Capture the cell that displays the provided text and extract its (x, y) central coordinate. 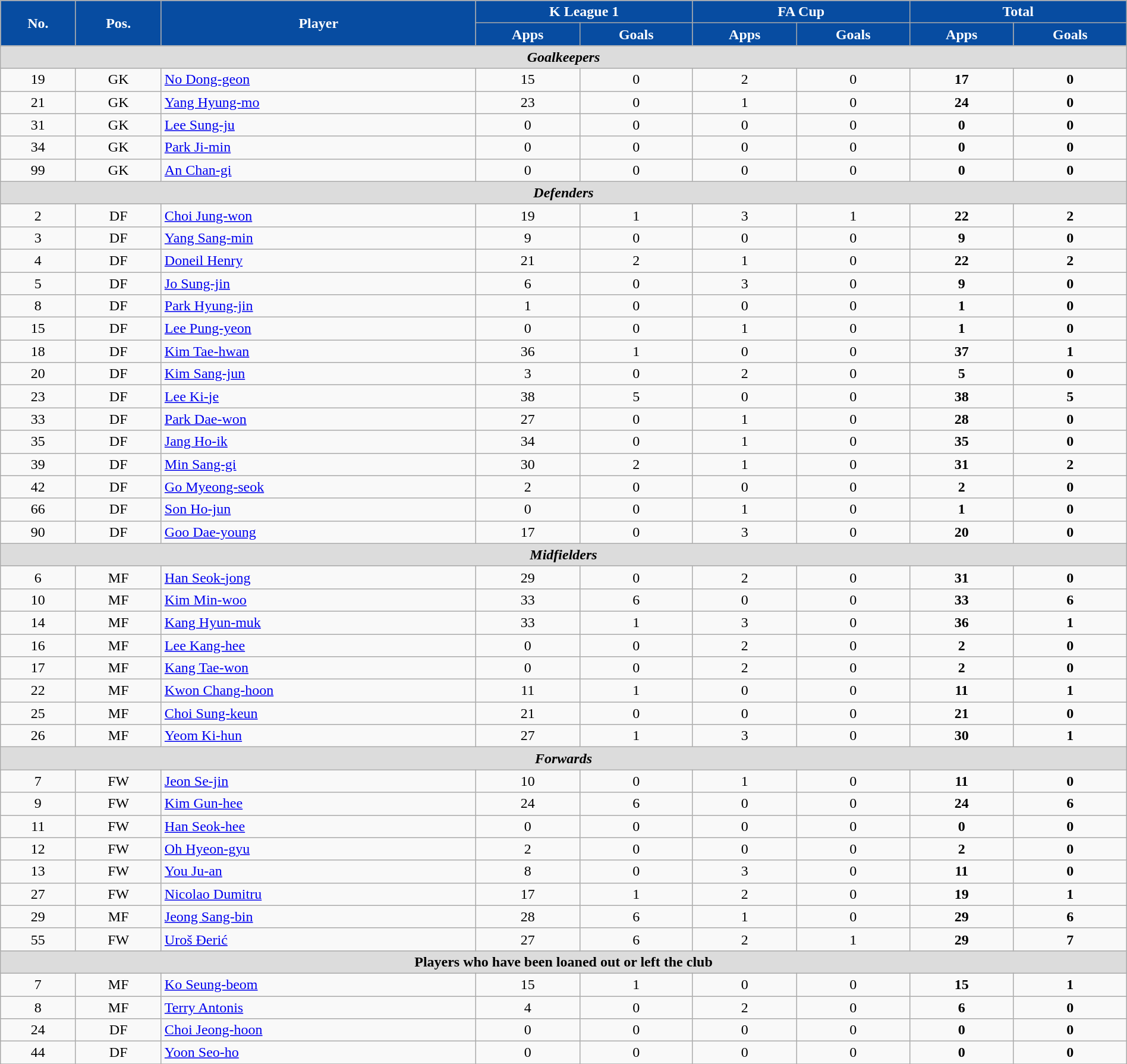
Forwards (563, 758)
Yeom Ki-hun (319, 736)
Defenders (563, 193)
Kim Sang-jun (319, 374)
Lee Pung-yeon (319, 329)
Jeong Sang-bin (319, 917)
Jang Ho-ik (319, 442)
Choi Jung-won (319, 215)
14 (38, 622)
44 (38, 1053)
Lee Ki-je (319, 396)
Kwon Chang-hoon (319, 691)
Min Sang-gi (319, 464)
Choi Jeong-hoon (319, 1030)
Go Myeong-seok (319, 487)
FA Cup (801, 12)
Jo Sung-jin (319, 284)
42 (38, 487)
Kim Tae-hwan (319, 351)
55 (38, 939)
No Dong-geon (319, 80)
39 (38, 464)
Uroš Đerić (319, 939)
90 (38, 532)
Choi Sung-keun (319, 713)
You Ju-an (319, 871)
Midfielders (563, 555)
Han Seok-hee (319, 826)
37 (962, 351)
Kim Gun-hee (319, 804)
Yoon Seo-ho (319, 1053)
Ko Seung-beom (319, 984)
Jeon Se-jin (319, 781)
Park Hyung-jin (319, 306)
No. (38, 23)
Oh Hyeon-gyu (319, 849)
Han Seok-jong (319, 577)
66 (38, 509)
16 (38, 645)
Doneil Henry (319, 260)
18 (38, 351)
Kang Tae-won (319, 668)
Total (1018, 12)
Kang Hyun-muk (319, 622)
Park Ji-min (319, 147)
Son Ho-jun (319, 509)
Nicolao Dumitru (319, 894)
Yang Sang-min (319, 238)
26 (38, 736)
12 (38, 849)
Player (319, 23)
Terry Antonis (319, 1008)
99 (38, 170)
25 (38, 713)
13 (38, 871)
Park Dae-won (319, 419)
Kim Min-woo (319, 600)
Pos. (118, 23)
Lee Sung-ju (319, 125)
Players who have been loaned out or left the club (563, 962)
Goalkeepers (563, 57)
Lee Kang-hee (319, 645)
Goo Dae-young (319, 532)
K League 1 (584, 12)
An Chan-gi (319, 170)
Yang Hyung-mo (319, 102)
